Scan for the cell matching the given text and deliver its [x, y] coordinate at center. 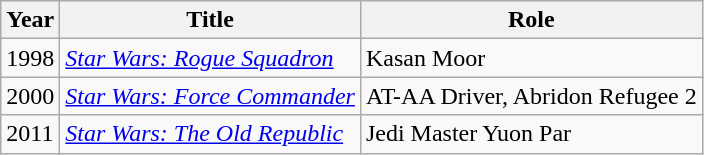
2011 [30, 134]
Role [531, 20]
Star Wars: Force Commander [210, 96]
Kasan Moor [531, 58]
1998 [30, 58]
Jedi Master Yuon Par [531, 134]
AT-AA Driver, Abridon Refugee 2 [531, 96]
Star Wars: The Old Republic [210, 134]
Title [210, 20]
2000 [30, 96]
Star Wars: Rogue Squadron [210, 58]
Year [30, 20]
